Locate the cell with the specified text and output its (X, Y) center coordinate. 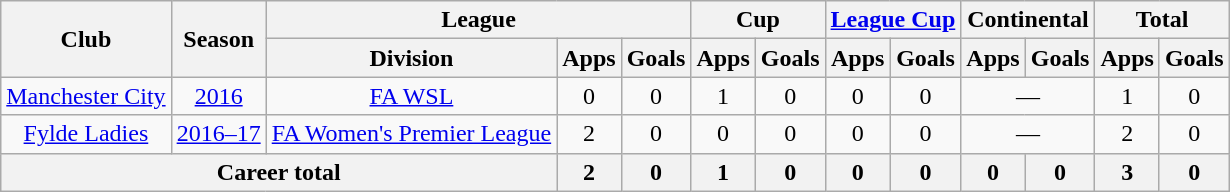
League (478, 20)
Career total (279, 172)
Cup (758, 20)
2016–17 (218, 134)
FA Women's Premier League (412, 134)
3 (1127, 172)
Fylde Ladies (86, 134)
Manchester City (86, 96)
League Cup (893, 20)
FA WSL (412, 96)
Continental (1028, 20)
2016 (218, 96)
Club (86, 39)
Total (1162, 20)
Division (412, 58)
Season (218, 39)
